Provide the (X, Y) coordinate of the cell's center where the given text is located.  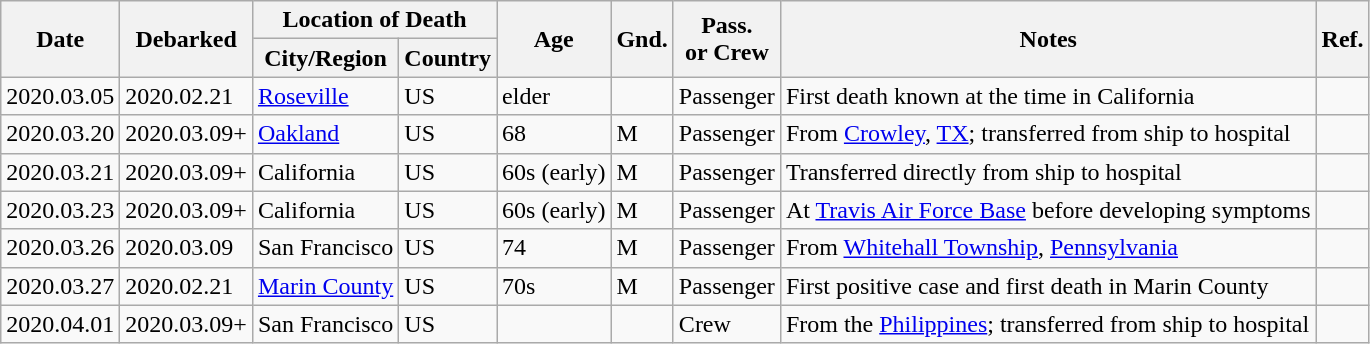
70s (554, 286)
Debarked (186, 39)
Location of Death (374, 20)
From the Philippines; transferred from ship to hospital (1048, 324)
At Travis Air Force Base before developing symptoms (1048, 210)
Pass.or Crew (726, 39)
Date (60, 39)
elder (554, 96)
Gnd. (642, 39)
Ref. (1342, 39)
2020.04.01 (60, 324)
68 (554, 134)
Transferred directly from ship to hospital (1048, 172)
Oakland (325, 134)
Roseville (325, 96)
Country (448, 58)
2020.03.26 (60, 248)
From Whitehall Township, Pennsylvania (1048, 248)
Age (554, 39)
2020.03.21 (60, 172)
2020.03.05 (60, 96)
Crew (726, 324)
74 (554, 248)
2020.03.23 (60, 210)
Marin County (325, 286)
City/Region (325, 58)
2020.03.09 (186, 248)
2020.03.27 (60, 286)
First positive case and first death in Marin County (1048, 286)
2020.03.20 (60, 134)
First death known at the time in California (1048, 96)
Notes (1048, 39)
From Crowley, TX; transferred from ship to hospital (1048, 134)
